From the cell containing the given text, extract its center point as [X, Y] coordinate. 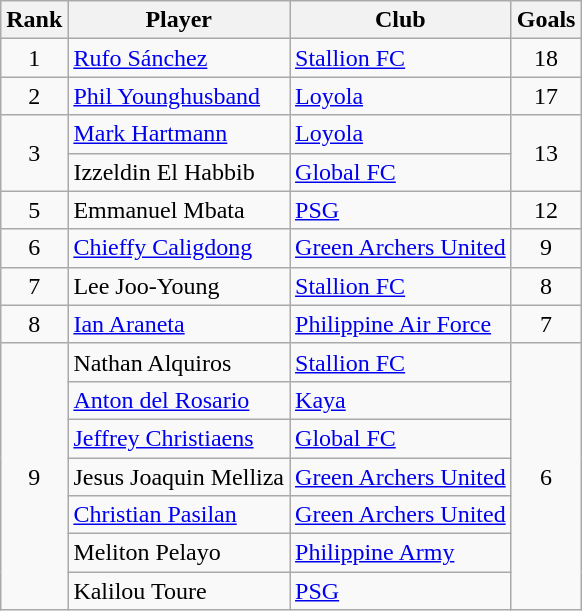
Player [179, 20]
Jeffrey Christiaens [179, 438]
3 [34, 153]
18 [546, 58]
Christian Pasilan [179, 515]
17 [546, 96]
12 [546, 210]
Goals [546, 20]
Ian Araneta [179, 324]
Rank [34, 20]
1 [34, 58]
Philippine Army [401, 553]
Anton del Rosario [179, 400]
13 [546, 153]
Philippine Air Force [401, 324]
Meliton Pelayo [179, 553]
Kaya [401, 400]
2 [34, 96]
Kalilou Toure [179, 591]
Nathan Alquiros [179, 362]
Emmanuel Mbata [179, 210]
Lee Joo-Young [179, 286]
Izzeldin El Habbib [179, 172]
Phil Younghusband [179, 96]
Jesus Joaquin Melliza [179, 477]
Mark Hartmann [179, 134]
5 [34, 210]
Rufo Sánchez [179, 58]
Club [401, 20]
Chieffy Caligdong [179, 248]
